Search for the cell housing the specified text and yield its (X, Y) center coordinate. 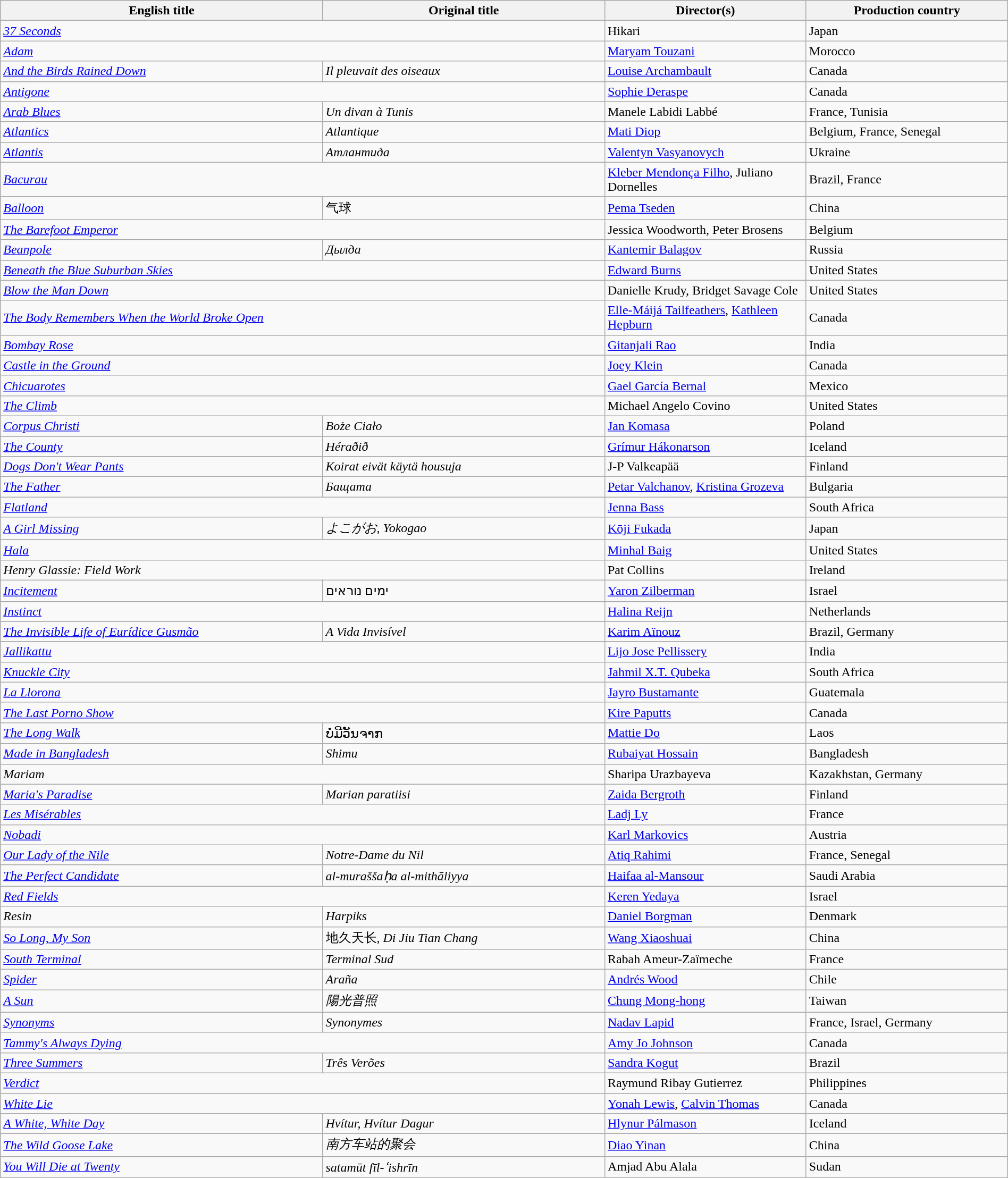
Rabah Ameur-Zaïmeche (705, 960)
Maryam Touzani (705, 51)
Nadav Lapid (705, 1022)
37 Seconds (303, 31)
Louise Archambault (705, 71)
Gitanjali Rao (705, 345)
Brazil (907, 1063)
Henry Glassie: Field Work (303, 570)
Andrés Wood (705, 980)
Hvítur, Hvítur Dagur (464, 1124)
Ireland (907, 570)
Belgium (907, 230)
Mexico (907, 385)
al-muraššaḥa al-mithāliyya (464, 876)
Araña (464, 980)
ימים נוראים (464, 591)
Jessica Woodworth, Peter Brosens (705, 230)
Mariam (303, 774)
Hikari (705, 31)
Incitement (162, 591)
Valentyn Vasyanovych (705, 152)
Karim Aïnouz (705, 632)
Marian paratiisi (464, 794)
地久天长, Di Jiu Tian Chang (464, 938)
Three Summers (162, 1063)
Balloon (162, 208)
Adam (303, 51)
The Barefoot Emperor (303, 230)
Spider (162, 980)
Minhal Baig (705, 550)
Netherlands (907, 611)
Instinct (303, 611)
Дылда (464, 250)
Wang Xiaoshuai (705, 938)
South Terminal (162, 960)
Blow the Man Down (303, 290)
Karl Markovics (705, 835)
Grímur Hákonarson (705, 446)
A Girl Missing (162, 528)
Três Verões (464, 1063)
Terminal Sud (464, 960)
Jenna Bass (705, 507)
Flatland (303, 507)
Laos (907, 733)
Rubaiyat Hossain (705, 754)
Morocco (907, 51)
Pat Collins (705, 570)
Jayro Bustamante (705, 692)
ບໍ່ມີວັນຈາກ (464, 733)
Joey Klein (705, 365)
Our Lady of the Nile (162, 855)
Tammy's Always Dying (303, 1042)
Philippines (907, 1083)
Beanpole (162, 250)
English title (162, 11)
The Father (162, 487)
Les Misérables (303, 814)
Атлантида (464, 152)
Halina Reijn (705, 611)
J-P Valkeapää (705, 467)
Synonymes (464, 1022)
Il pleuvait des oiseaux (464, 71)
A Sun (162, 1002)
陽光普照 (464, 1002)
Arab Blues (162, 112)
Kire Paputts (705, 712)
Red Fields (303, 896)
Michael Angelo Covino (705, 406)
Knuckle City (303, 672)
And the Birds Rained Down (162, 71)
よこがお, Yokogao (464, 528)
Harpiks (464, 916)
Kleber Mendonça Filho, Juliano Dornelles (705, 180)
A Vida Invisível (464, 632)
Resin (162, 916)
Brazil, France (907, 180)
Elle-Máijá Tailfeathers, Kathleen Hepburn (705, 318)
Guatemala (907, 692)
Atiq Rahimi (705, 855)
Taiwan (907, 1002)
Danielle Krudy, Bridget Savage Cole (705, 290)
Ladj Ly (705, 814)
Yaron Zilberman (705, 591)
Original title (464, 11)
Petar Valchanov, Kristina Grozeva (705, 487)
Maria's Paradise (162, 794)
Director(s) (705, 11)
The Body Remembers When the World Broke Open (303, 318)
Poland (907, 426)
Saudi Arabia (907, 876)
Бащата (464, 487)
Belgium, France, Senegal (907, 132)
Sophie Deraspe (705, 91)
France, Israel, Germany (907, 1022)
Bombay Rose (303, 345)
Shimu (464, 754)
Chile (907, 980)
Corpus Christi (162, 426)
Boże Ciało (464, 426)
Haifaa al-Mansour (705, 876)
Synonyms (162, 1022)
France, Tunisia (907, 112)
Atlantis (162, 152)
Ukraine (907, 152)
Bangladesh (907, 754)
Amy Jo Johnson (705, 1042)
Verdict (303, 1083)
Brazil, Germany (907, 632)
Atlantique (464, 132)
The Last Porno Show (303, 712)
Jallikattu (303, 652)
Keren Yedaya (705, 896)
The County (162, 446)
Amjad Abu Alala (705, 1167)
satamūt fīl-ʿishrīn (464, 1167)
Jahmil X.T. Qubeka (705, 672)
Sandra Kogut (705, 1063)
Un divan à Tunis (464, 112)
Russia (907, 250)
You Will Die at Twenty (162, 1167)
Notre-Dame du Nil (464, 855)
Production country (907, 11)
Raymund Ribay Gutierrez (705, 1083)
A White, White Day (162, 1124)
Hlynur Pálmason (705, 1124)
The Wild Goose Lake (162, 1145)
南方车站的聚会 (464, 1145)
Pema Tseden (705, 208)
Kōji Fukada (705, 528)
Diao Yinan (705, 1145)
Gael García Bernal (705, 385)
Kantemir Balagov (705, 250)
Jan Komasa (705, 426)
Dogs Don't Wear Pants (162, 467)
The Invisible Life of Eurídice Gusmão (162, 632)
Bacurau (303, 180)
Daniel Borgman (705, 916)
Chicuarotes (303, 385)
Chung Mong-hong (705, 1002)
Castle in the Ground (303, 365)
Bulgaria (907, 487)
Mattie Do (705, 733)
Mati Diop (705, 132)
Edward Burns (705, 270)
Hala (303, 550)
Kazakhstan, Germany (907, 774)
Nobadi (303, 835)
Zaida Bergroth (705, 794)
La Llorona (303, 692)
Atlantics (162, 132)
The Perfect Candidate (162, 876)
气球 (464, 208)
Héraðið (464, 446)
Sudan (907, 1167)
White Lie (303, 1103)
Manele Labidi Labbé (705, 112)
Beneath the Blue Suburban Skies (303, 270)
Antigone (303, 91)
Austria (907, 835)
The Climb (303, 406)
France, Senegal (907, 855)
The Long Walk (162, 733)
Lijo Jose Pellissery (705, 652)
Made in Bangladesh (162, 754)
Sharipa Urazbayeva (705, 774)
Koirat eivät käytä housuja (464, 467)
Denmark (907, 916)
Yonah Lewis, Calvin Thomas (705, 1103)
So Long, My Son (162, 938)
